Output the (x, y) coordinate of the center of the cell containing the given text.  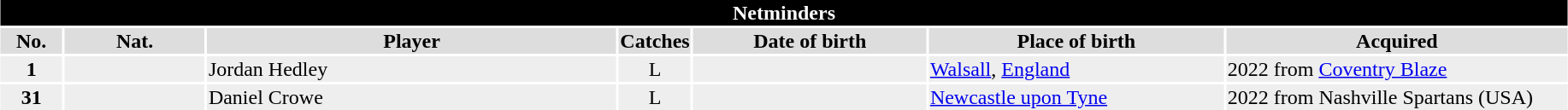
Nat. (135, 41)
Place of birth (1076, 41)
31 (31, 97)
1 (31, 69)
Date of birth (810, 41)
Acquired (1397, 41)
Newcastle upon Tyne (1076, 97)
Netminders (783, 13)
2022 from Coventry Blaze (1397, 69)
Daniel Crowe (411, 97)
Player (411, 41)
Jordan Hedley (411, 69)
Walsall, England (1076, 69)
Catches (655, 41)
No. (31, 41)
2022 from Nashville Spartans (USA) (1397, 97)
